Output the (X, Y) coordinate of the center of the cell containing the given text.  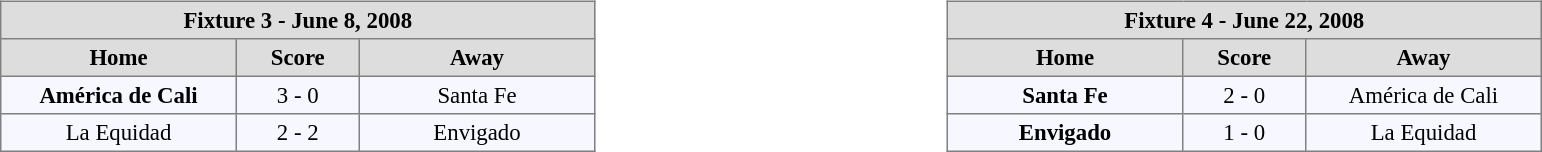
1 - 0 (1244, 133)
3 - 0 (298, 95)
2 - 2 (298, 133)
Fixture 4 - June 22, 2008 (1244, 20)
2 - 0 (1244, 95)
Fixture 3 - June 8, 2008 (298, 20)
